Determine the (X, Y) coordinate at the center of the cell enclosing the given text.  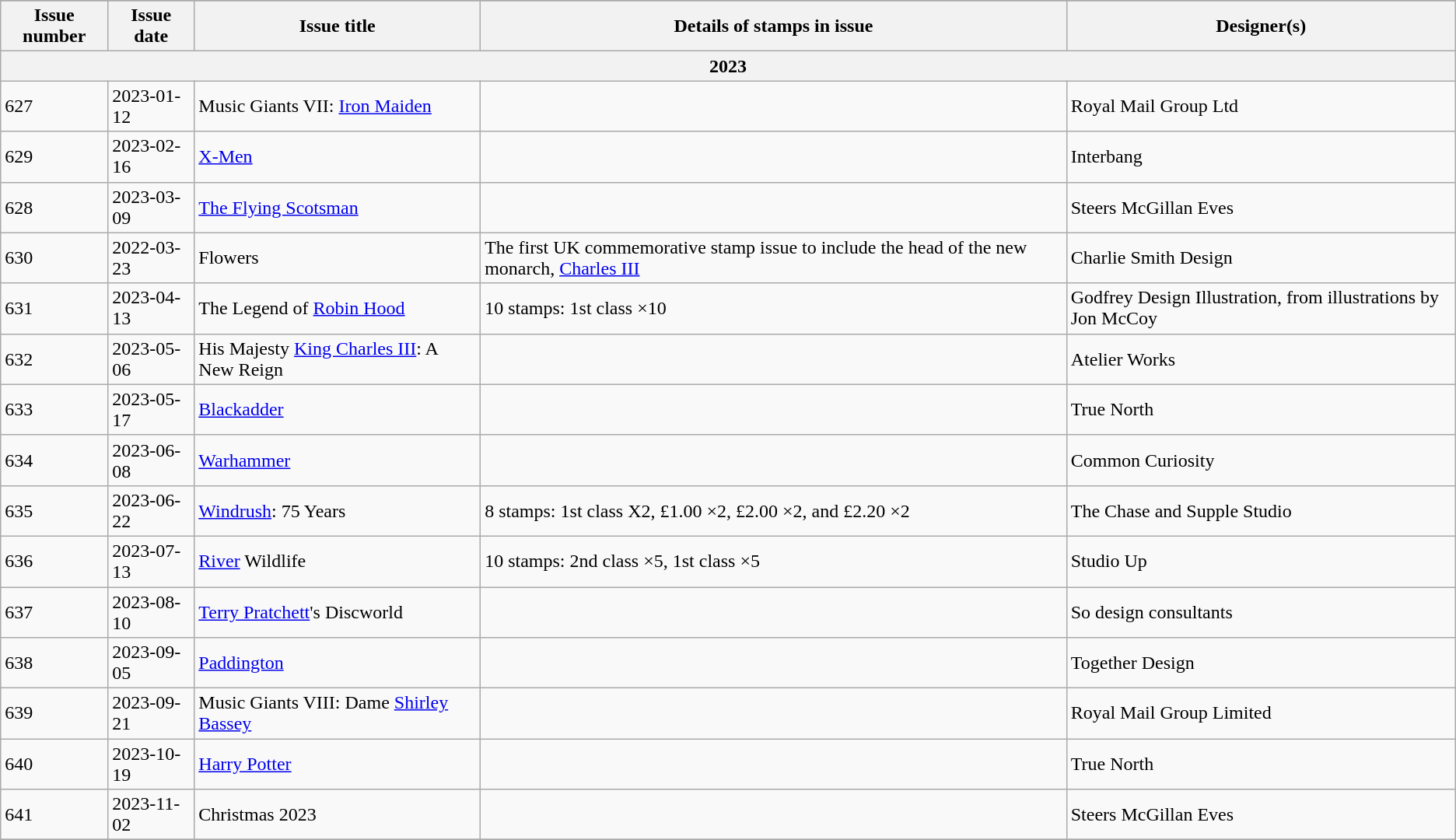
Godfrey Design Illustration, from illustrations by Jon McCoy (1261, 308)
Studio Up (1261, 562)
2023-01-12 (151, 106)
631 (54, 308)
X-Men (338, 157)
2023-06-22 (151, 510)
2023-07-13 (151, 562)
638 (54, 663)
2023-03-09 (151, 207)
2023-04-13 (151, 308)
Together Design (1261, 663)
So design consultants (1261, 611)
632 (54, 359)
2023-11-02 (151, 815)
Warhammer (338, 460)
2023-05-17 (151, 409)
Issue title (338, 26)
The first UK commemorative stamp issue to include the head of the new monarch, Charles III (774, 258)
633 (54, 409)
Windrush: 75 Years (338, 510)
637 (54, 611)
Details of stamps in issue (774, 26)
River Wildlife (338, 562)
Terry Pratchett's Discworld (338, 611)
627 (54, 106)
628 (54, 207)
Music Giants VIII: Dame Shirley Bassey (338, 714)
639 (54, 714)
636 (54, 562)
634 (54, 460)
Common Curiosity (1261, 460)
2023-02-16 (151, 157)
The Legend of Robin Hood (338, 308)
640 (54, 764)
His Majesty King Charles III: A New Reign (338, 359)
Music Giants VII: Iron Maiden (338, 106)
2023-05-06 (151, 359)
Issue number (54, 26)
Charlie Smith Design (1261, 258)
635 (54, 510)
8 stamps: 1st class X2, £1.00 ×2, £2.00 ×2, and £2.20 ×2 (774, 510)
629 (54, 157)
The Chase and Supple Studio (1261, 510)
Issue date (151, 26)
2023 (728, 66)
Flowers (338, 258)
Paddington (338, 663)
Harry Potter (338, 764)
2023-10-19 (151, 764)
10 stamps: 1st class ×10 (774, 308)
Atelier Works (1261, 359)
641 (54, 815)
The Flying Scotsman (338, 207)
Interbang (1261, 157)
2023-06-08 (151, 460)
2023-09-21 (151, 714)
Royal Mail Group Ltd (1261, 106)
Christmas 2023 (338, 815)
2023-09-05 (151, 663)
2022-03-23 (151, 258)
Blackadder (338, 409)
Designer(s) (1261, 26)
10 stamps: 2nd class ×5, 1st class ×5 (774, 562)
630 (54, 258)
Royal Mail Group Limited (1261, 714)
2023-08-10 (151, 611)
